From the cell containing the given text, extract its center point as (x, y) coordinate. 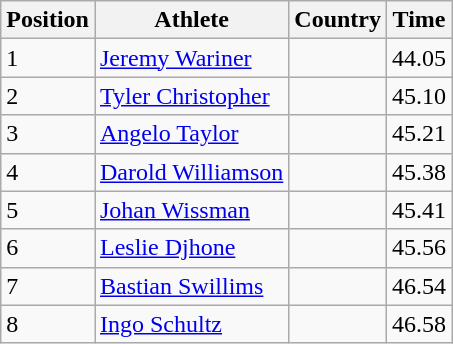
Bastian Swillims (191, 286)
Athlete (191, 20)
Angelo Taylor (191, 134)
Johan Wissman (191, 210)
8 (48, 324)
3 (48, 134)
Jeremy Wariner (191, 58)
Time (420, 20)
2 (48, 96)
45.56 (420, 248)
46.54 (420, 286)
Leslie Djhone (191, 248)
44.05 (420, 58)
Tyler Christopher (191, 96)
46.58 (420, 324)
45.21 (420, 134)
Position (48, 20)
45.41 (420, 210)
45.10 (420, 96)
Country (338, 20)
5 (48, 210)
4 (48, 172)
6 (48, 248)
Ingo Schultz (191, 324)
Darold Williamson (191, 172)
45.38 (420, 172)
1 (48, 58)
7 (48, 286)
